Return [x, y] of the center of cell containing provided text 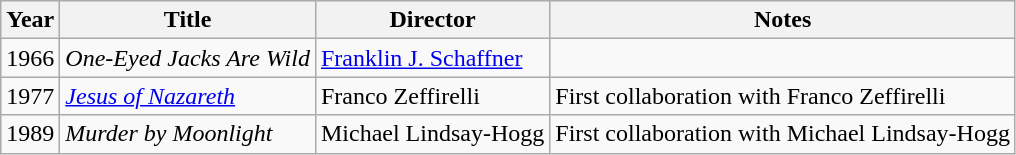
Franklin J. Schaffner [432, 58]
1966 [30, 58]
Title [188, 20]
Franco Zeffirelli [432, 96]
Michael Lindsay-Hogg [432, 134]
1977 [30, 96]
First collaboration with Franco Zeffirelli [783, 96]
Jesus of Nazareth [188, 96]
Murder by Moonlight [188, 134]
One-Eyed Jacks Are Wild [188, 58]
1989 [30, 134]
First collaboration with Michael Lindsay-Hogg [783, 134]
Director [432, 20]
Year [30, 20]
Notes [783, 20]
